Scan for the cell matching the given text and deliver its [X, Y] coordinate at center. 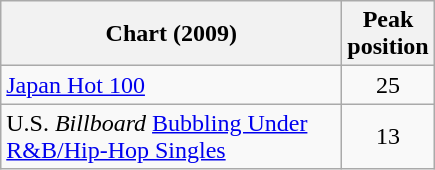
Japan Hot 100 [172, 85]
13 [388, 136]
25 [388, 85]
Peakposition [388, 34]
Chart (2009) [172, 34]
U.S. Billboard Bubbling Under R&B/Hip-Hop Singles [172, 136]
